Capture the cell that displays the provided text and extract its [X, Y] central coordinate. 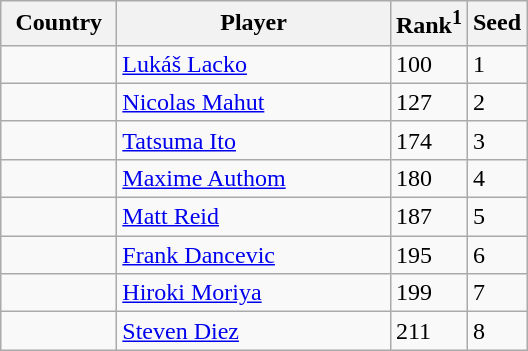
Hiroki Moriya [254, 293]
Lukáš Lacko [254, 64]
127 [428, 102]
8 [496, 331]
100 [428, 64]
180 [428, 178]
Maxime Authom [254, 178]
211 [428, 331]
Player [254, 24]
5 [496, 217]
Frank Dancevic [254, 255]
1 [496, 64]
187 [428, 217]
2 [496, 102]
Rank1 [428, 24]
Country [59, 24]
Tatsuma Ito [254, 140]
4 [496, 178]
6 [496, 255]
Seed [496, 24]
7 [496, 293]
Nicolas Mahut [254, 102]
Matt Reid [254, 217]
195 [428, 255]
3 [496, 140]
Steven Diez [254, 331]
199 [428, 293]
174 [428, 140]
